Determine the [x, y] coordinate at the center of the cell enclosing the given text.  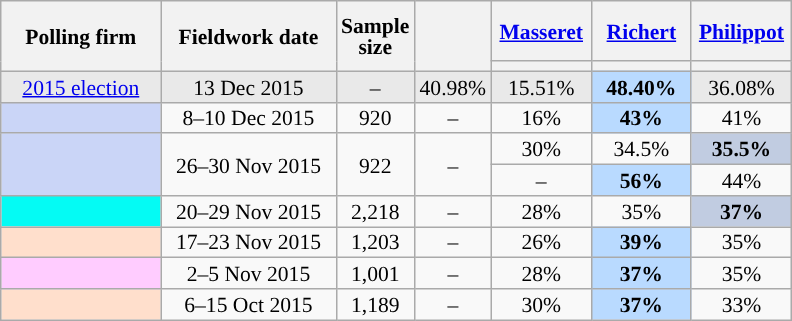
Philippot [741, 31]
13 Dec 2015 [248, 86]
2–5 Nov 2015 [248, 274]
15.51% [541, 86]
6–15 Oct 2015 [248, 304]
48.40% [641, 86]
Masseret [541, 31]
16% [541, 118]
40.98% [452, 86]
8–10 Dec 2015 [248, 118]
56% [641, 180]
20–29 Nov 2015 [248, 212]
26% [541, 242]
26–30 Nov 2015 [248, 165]
1,189 [375, 304]
35.5% [741, 150]
43% [641, 118]
920 [375, 118]
2015 election [81, 86]
39% [641, 242]
33% [741, 304]
Samplesize [375, 36]
1,203 [375, 242]
Fieldwork date [248, 36]
2,218 [375, 212]
34.5% [641, 150]
36.08% [741, 86]
Polling firm [81, 36]
1,001 [375, 274]
41% [741, 118]
922 [375, 165]
44% [741, 180]
17–23 Nov 2015 [248, 242]
Richert [641, 31]
